Locate the cell with the specified text and output its (X, Y) center coordinate. 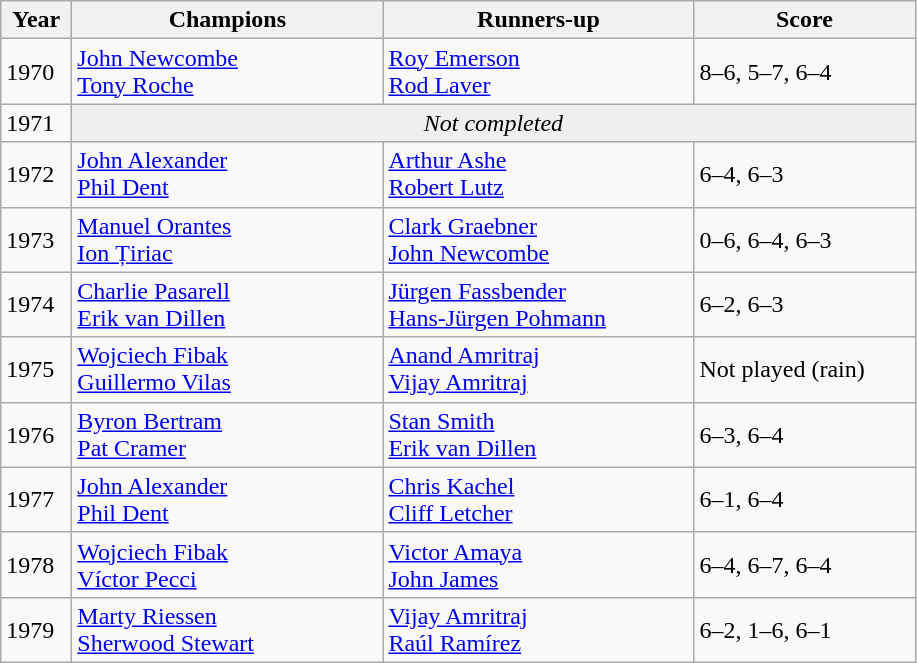
1977 (36, 500)
1970 (36, 72)
Year (36, 20)
Byron Bertram Pat Cramer (228, 434)
1975 (36, 370)
1976 (36, 434)
Wojciech Fibak Víctor Pecci (228, 564)
Marty Riessen Sherwood Stewart (228, 630)
Champions (228, 20)
Jürgen Fassbender Hans-Jürgen Pohmann (538, 304)
8–6, 5–7, 6–4 (804, 72)
1971 (36, 123)
Roy Emerson Rod Laver (538, 72)
Arthur Ashe Robert Lutz (538, 174)
6–2, 6–3 (804, 304)
Anand Amritraj Vijay Amritraj (538, 370)
Score (804, 20)
6–4, 6–3 (804, 174)
1974 (36, 304)
Charlie Pasarell Erik van Dillen (228, 304)
Runners-up (538, 20)
6–1, 6–4 (804, 500)
John Newcombe Tony Roche (228, 72)
Manuel Orantes Ion Țiriac (228, 240)
Victor Amaya John James (538, 564)
Vijay Amritraj Raúl Ramírez (538, 630)
0–6, 6–4, 6–3 (804, 240)
Clark Graebner John Newcombe (538, 240)
Chris Kachel Cliff Letcher (538, 500)
6–4, 6–7, 6–4 (804, 564)
Not completed (494, 123)
1972 (36, 174)
6–3, 6–4 (804, 434)
Stan Smith Erik van Dillen (538, 434)
Not played (rain) (804, 370)
1973 (36, 240)
1978 (36, 564)
Wojciech Fibak Guillermo Vilas (228, 370)
1979 (36, 630)
6–2, 1–6, 6–1 (804, 630)
